Locate the cell with the specified text and output its (x, y) center coordinate. 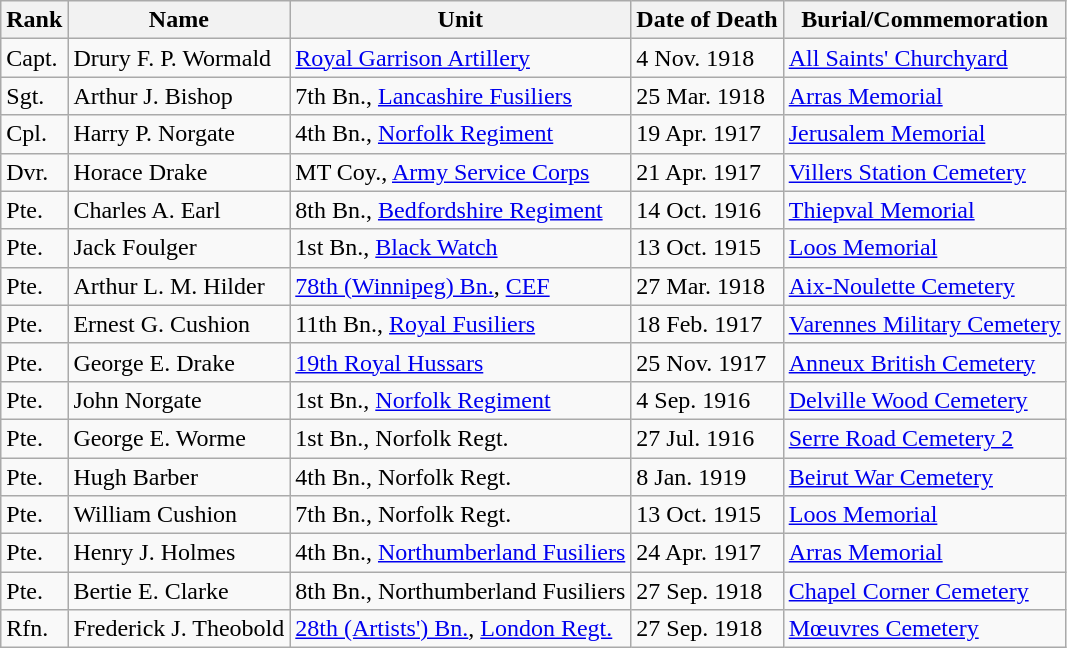
Dvr. (34, 172)
28th (Artists') Bn., London Regt. (460, 629)
Horace Drake (179, 172)
4 Sep. 1916 (707, 400)
1st Bn., Norfolk Regiment (460, 400)
MT Coy., Army Service Corps (460, 172)
1st Bn., Black Watch (460, 248)
George E. Worme (179, 438)
Varennes Military Cemetery (924, 324)
8th Bn., Bedfordshire Regiment (460, 210)
Hugh Barber (179, 477)
Arthur L. M. Hilder (179, 286)
4th Bn., Northumberland Fusiliers (460, 553)
27 Mar. 1918 (707, 286)
27 Jul. 1916 (707, 438)
Unit (460, 20)
11th Bn., Royal Fusiliers (460, 324)
Henry J. Holmes (179, 553)
Cpl. (34, 134)
Name (179, 20)
25 Mar. 1918 (707, 96)
4 Nov. 1918 (707, 58)
Royal Garrison Artillery (460, 58)
1st Bn., Norfolk Regt. (460, 438)
Rfn. (34, 629)
24 Apr. 1917 (707, 553)
7th Bn., Lancashire Fusiliers (460, 96)
25 Nov. 1917 (707, 362)
William Cushion (179, 515)
8 Jan. 1919 (707, 477)
Sgt. (34, 96)
14 Oct. 1916 (707, 210)
John Norgate (179, 400)
All Saints' Churchyard (924, 58)
Delville Wood Cemetery (924, 400)
4th Bn., Norfolk Regiment (460, 134)
Mœuvres Cemetery (924, 629)
Serre Road Cemetery 2 (924, 438)
Capt. (34, 58)
Anneux British Cemetery (924, 362)
4th Bn., Norfolk Regt. (460, 477)
Frederick J. Theobold (179, 629)
Bertie E. Clarke (179, 591)
Arthur J. Bishop (179, 96)
Beirut War Cemetery (924, 477)
21 Apr. 1917 (707, 172)
Harry P. Norgate (179, 134)
Drury F. P. Wormald (179, 58)
19 Apr. 1917 (707, 134)
Jack Foulger (179, 248)
19th Royal Hussars (460, 362)
George E. Drake (179, 362)
Date of Death (707, 20)
Villers Station Cemetery (924, 172)
18 Feb. 1917 (707, 324)
Chapel Corner Cemetery (924, 591)
Burial/Commemoration (924, 20)
8th Bn., Northumberland Fusiliers (460, 591)
Jerusalem Memorial (924, 134)
78th (Winnipeg) Bn., CEF (460, 286)
Aix-Noulette Cemetery (924, 286)
Thiepval Memorial (924, 210)
Rank (34, 20)
7th Bn., Norfolk Regt. (460, 515)
Charles A. Earl (179, 210)
Ernest G. Cushion (179, 324)
